Provide the [X, Y] coordinate of the cell's center where the given text is located.  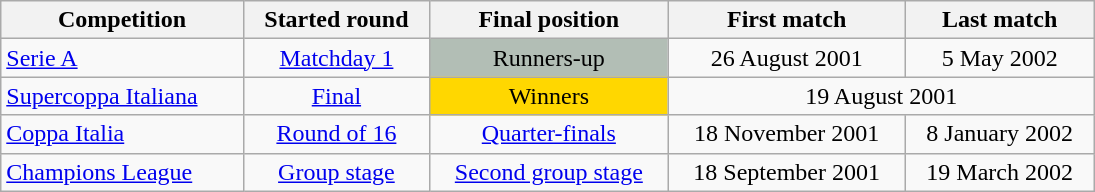
Started round [336, 20]
Runners-up [550, 58]
18 November 2001 [786, 134]
Final [336, 96]
Final position [550, 20]
Round of 16 [336, 134]
Serie A [122, 58]
5 May 2002 [1000, 58]
Matchday 1 [336, 58]
First match [786, 20]
Last match [1000, 20]
Quarter-finals [550, 134]
26 August 2001 [786, 58]
18 September 2001 [786, 172]
Group stage [336, 172]
Competition [122, 20]
Winners [550, 96]
Second group stage [550, 172]
19 March 2002 [1000, 172]
8 January 2002 [1000, 134]
Champions League [122, 172]
19 August 2001 [881, 96]
Supercoppa Italiana [122, 96]
Coppa Italia [122, 134]
